Provide the (X, Y) coordinate of the cell's center where the given text is located.  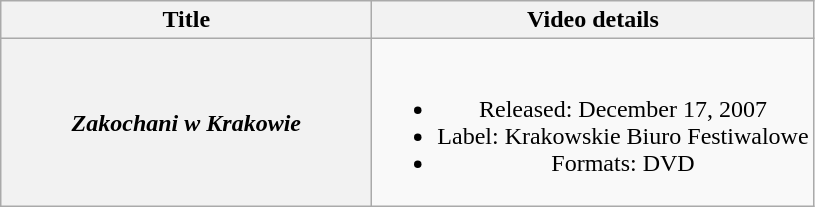
Title (186, 20)
Zakochani w Krakowie (186, 122)
Video details (593, 20)
Released: December 17, 2007Label: Krakowskie Biuro FestiwaloweFormats: DVD (593, 122)
